Provide the (x, y) coordinate of the cell's center where the given text is located.  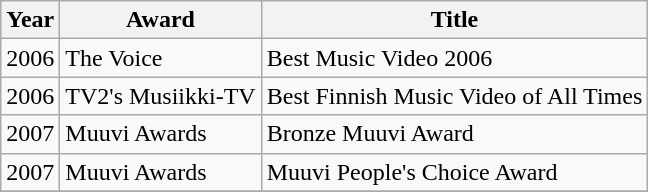
Muuvi People's Choice Award (454, 172)
Bronze Muuvi Award (454, 134)
TV2's Musiikki-TV (160, 96)
Best Music Video 2006 (454, 58)
The Voice (160, 58)
Best Finnish Music Video of All Times (454, 96)
Year (30, 20)
Title (454, 20)
Award (160, 20)
